Determine the (x, y) coordinate at the center of the cell enclosing the given text.  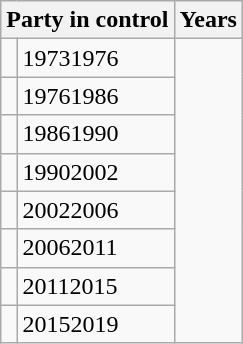
19731976 (96, 58)
20022006 (96, 210)
20062011 (96, 248)
20152019 (96, 324)
19861990 (96, 134)
19902002 (96, 172)
Party in control (88, 20)
20112015 (96, 286)
19761986 (96, 96)
Years (208, 20)
